Extract the (x, y) coordinate from the center of the cell holding the provided text.  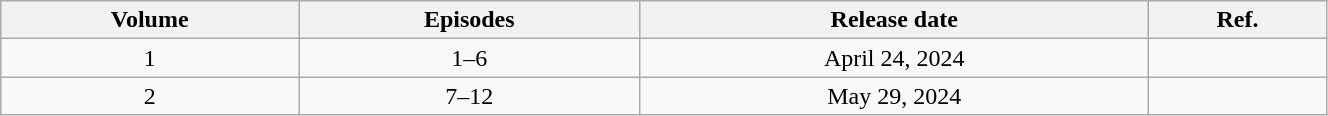
Volume (150, 20)
April 24, 2024 (894, 58)
Release date (894, 20)
7–12 (470, 96)
Episodes (470, 20)
Ref. (1238, 20)
May 29, 2024 (894, 96)
1 (150, 58)
1–6 (470, 58)
2 (150, 96)
